Search for the cell housing the specified text and yield its (x, y) center coordinate. 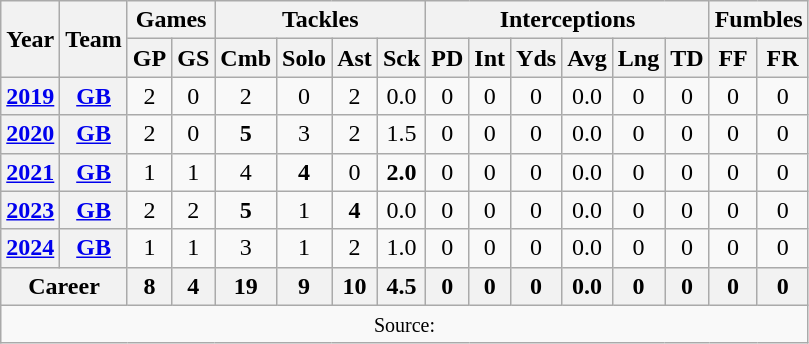
10 (355, 286)
Team (94, 39)
Tackles (320, 20)
1.0 (401, 248)
9 (304, 286)
Interceptions (568, 20)
19 (246, 286)
Yds (536, 58)
2024 (30, 248)
2023 (30, 210)
Sck (401, 58)
GP (149, 58)
2020 (30, 134)
Lng (638, 58)
4.5 (401, 286)
TD (687, 58)
PD (448, 58)
Fumbles (758, 20)
Games (170, 20)
1.5 (401, 134)
GS (194, 58)
FR (782, 58)
8 (149, 286)
Avg (588, 58)
Ast (355, 58)
2.0 (401, 172)
Year (30, 39)
FF (733, 58)
Career (64, 286)
Solo (304, 58)
2019 (30, 96)
Int (490, 58)
Cmb (246, 58)
Source: (404, 324)
2021 (30, 172)
